Locate the cell with the specified text and output its [X, Y] center coordinate. 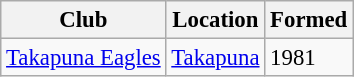
Club [84, 20]
Formed [309, 20]
Takapuna [216, 58]
Takapuna Eagles [84, 58]
1981 [309, 58]
Location [216, 20]
